Identify which cell holds the provided text, then report its [x, y] central coordinate. 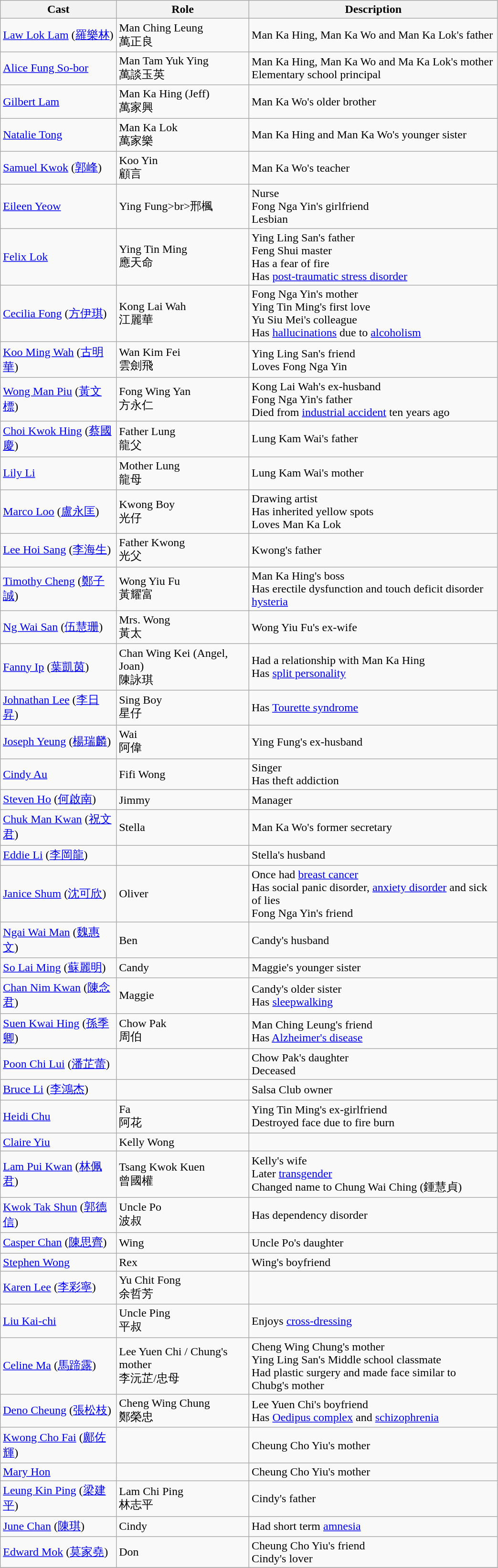
Lee Yuen Chi's boyfriendHas Oedipus complex and schizophrenia [373, 1411]
Had a relationship with Man Ka HingHas split personality [373, 667]
Cindy's father [373, 1498]
Ng Wai San (伍慧珊) [58, 627]
Chuk Man Kwan (祝文君) [58, 828]
Enjoys cross-dressing [373, 1321]
Claire Yiu [58, 1142]
Ying Tin Ming應天命 [183, 257]
Kwong Cho Fai (鄺佐輝) [58, 1445]
Man Ching Leung萬正良 [183, 35]
Johnathan Lee (李日昇) [58, 707]
So Lai Ming (蘇麗明) [58, 967]
Stephen Wong [58, 1262]
Kong Lai Wah江麗華 [183, 314]
Ying Ling San's friendLoves Fong Nga Yin [373, 360]
Salsa Club owner [373, 1090]
Father Kwong光父 [183, 550]
Cast [58, 10]
Man Ka Hing, Man Ka Wo and Ma Ka Lok's motherElementary school principal [373, 68]
Karen Lee (李彩寧) [58, 1288]
Lung Kam Wai's father [373, 439]
Edward Mok (莫家堯) [58, 1552]
Ying Ling San's fatherFeng Shui masterHas a fear of fireHas post-traumatic stress disorder [373, 257]
Has dependency disorder [373, 1215]
Wong Yiu Fu黃耀富 [183, 589]
Had short term amnesia [373, 1526]
Samuel Kwok (郭峰) [58, 168]
Eddie Li (李岡龍) [58, 856]
Kelly's wifeLater transgenderChanged name to Chung Wai Ching (鍾慧貞) [373, 1174]
Ben [183, 940]
Ying Fung's ex-husband [373, 742]
Ying Fung>br>邢楓 [183, 207]
Chow Pak周伯 [183, 1031]
Manager [373, 800]
Oliver [183, 894]
Chan Wing Kei (Angel, Joan)陳詠琪 [183, 667]
Tsang Kwok Kuen曾國權 [183, 1174]
Koo Yin顧言 [183, 168]
Wing [183, 1243]
Uncle Ping平叔 [183, 1321]
Natalie Tong [58, 135]
Lily Li [58, 473]
Chan Nim Kwan (陳念君) [58, 996]
Maggie [183, 996]
Gilbert Lam [58, 102]
Fong Wing Yan方永仁 [183, 399]
Fanny Ip (葉凱茵) [58, 667]
Heidi Chu [58, 1117]
Man Ka Wo's teacher [373, 168]
NurseFong Nga Yin's girlfriendLesbian [373, 207]
Cindy Au [58, 774]
Wai阿偉 [183, 742]
Law Lok Lam (羅樂林) [58, 35]
Liu Kai-chi [58, 1321]
Lam Pui Kwan (林佩君) [58, 1174]
Man Ka Lok萬家樂 [183, 135]
Deno Cheung (張松枝) [58, 1411]
Felix Lok [58, 257]
Mrs. Wong黃太 [183, 627]
Marco Loo (盧永匡) [58, 512]
Alice Fung So-bor [58, 68]
Lee Yuen Chi / Chung's mother李沅芷/忠母 [183, 1366]
Celine Ma (馬蹄露) [58, 1366]
Choi Kwok Hing (蔡國慶) [58, 439]
Rex [183, 1262]
Stella's husband [373, 856]
Timothy Cheng (鄭子誠) [58, 589]
Yu Chit Fong余哲芳 [183, 1288]
Steven Ho (何啟南) [58, 800]
Wan Kim Fei雲劍飛 [183, 360]
Joseph Yeung (楊瑞麟) [58, 742]
Kwong's father [373, 550]
Kwong Boy光仔 [183, 512]
Man Tam Yuk Ying萬談玉英 [183, 68]
Maggie's younger sister [373, 967]
Lung Kam Wai's mother [373, 473]
Wing's boyfriend [373, 1262]
Uncle Po's daughter [373, 1243]
Cecilia Fong (方伊琪) [58, 314]
Bruce Li (李鴻杰) [58, 1090]
Don [183, 1552]
Ngai Wai Man (魏惠文) [58, 940]
Candy's older sisterHas sleepwalking [373, 996]
Ying Tin Ming's ex-girlfriendDestroyed face due to fire burn [373, 1117]
Casper Chan (陳思齊) [58, 1243]
Candy's husband [373, 940]
Lee Hoi Sang (李海生) [58, 550]
Suen Kwai Hing (孫季卿) [58, 1031]
Fong Nga Yin's motherYing Tin Ming's first loveYu Siu Mei's colleagueHas hallucinations due to alcoholism [373, 314]
Fifi Wong [183, 774]
Candy [183, 967]
Uncle Po波叔 [183, 1215]
Mother Lung龍母 [183, 473]
Poon Chi Lui (潘芷蕾) [58, 1064]
Kwok Tak Shun (郭德信) [58, 1215]
Kelly Wong [183, 1142]
SingerHas theft addiction [373, 774]
Man Ka Wo's former secretary [373, 828]
Man Ka Hing (Jeff)萬家興 [183, 102]
Cheng Wing Chung鄭榮忠 [183, 1411]
Cindy [183, 1526]
Chow Pak's daughterDeceased [373, 1064]
Man Ka Hing and Man Ka Wo's younger sister [373, 135]
Drawing artistHas inherited yellow spotsLoves Man Ka Lok [373, 512]
Wong Man Piu (黃文標) [58, 399]
Janice Shum (沈可欣) [58, 894]
Sing Boy星仔 [183, 707]
Man Ka Hing, Man Ka Wo and Man Ka Lok's father [373, 35]
Has Tourette syndrome [373, 707]
Lam Chi Ping林志平 [183, 1498]
Cheng Wing Chung's motherYing Ling San's Middle school classmateHad plastic surgery and made face similar to Chubg's mother [373, 1366]
Kong Lai Wah's ex-husbandFong Nga Yin's fatherDied from industrial accident ten years ago [373, 399]
Koo Ming Wah (古明華) [58, 360]
Wong Yiu Fu's ex-wife [373, 627]
Leung Kin Ping (梁建平) [58, 1498]
Mary Hon [58, 1472]
Man Ching Leung's friendHas Alzheimer's disease [373, 1031]
June Chan (陳琪) [58, 1526]
Eileen Yeow [58, 207]
Cheung Cho Yiu's friendCindy's lover [373, 1552]
Role [183, 10]
Jimmy [183, 800]
Man Ka Wo's older brother [373, 102]
Description [373, 10]
Stella [183, 828]
Fa阿花 [183, 1117]
Once had breast cancerHas social panic disorder, anxiety disorder and sick of liesFong Nga Yin's friend [373, 894]
Man Ka Hing's bossHas erectile dysfunction and touch deficit disorder hysteria [373, 589]
Father Lung龍父 [183, 439]
